Capture the cell that displays the provided text and extract its (x, y) central coordinate. 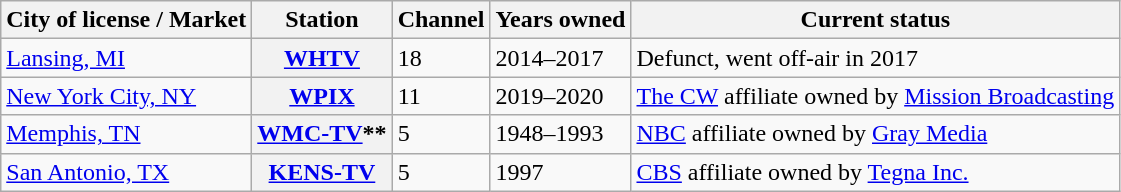
18 (441, 58)
2014–2017 (560, 58)
Lansing, MI (126, 58)
Current status (876, 20)
CBS affiliate owned by Tegna Inc. (876, 172)
The CW affiliate owned by Mission Broadcasting (876, 96)
2019–2020 (560, 96)
Years owned (560, 20)
1997 (560, 172)
Memphis, TN (126, 134)
New York City, NY (126, 96)
WHTV (322, 58)
Station (322, 20)
NBC affiliate owned by Gray Media (876, 134)
1948–1993 (560, 134)
City of license / Market (126, 20)
San Antonio, TX (126, 172)
WPIX (322, 96)
Defunct, went off-air in 2017 (876, 58)
11 (441, 96)
KENS-TV (322, 172)
Channel (441, 20)
WMC-TV** (322, 134)
